Capture the cell that displays the provided text and extract its [x, y] central coordinate. 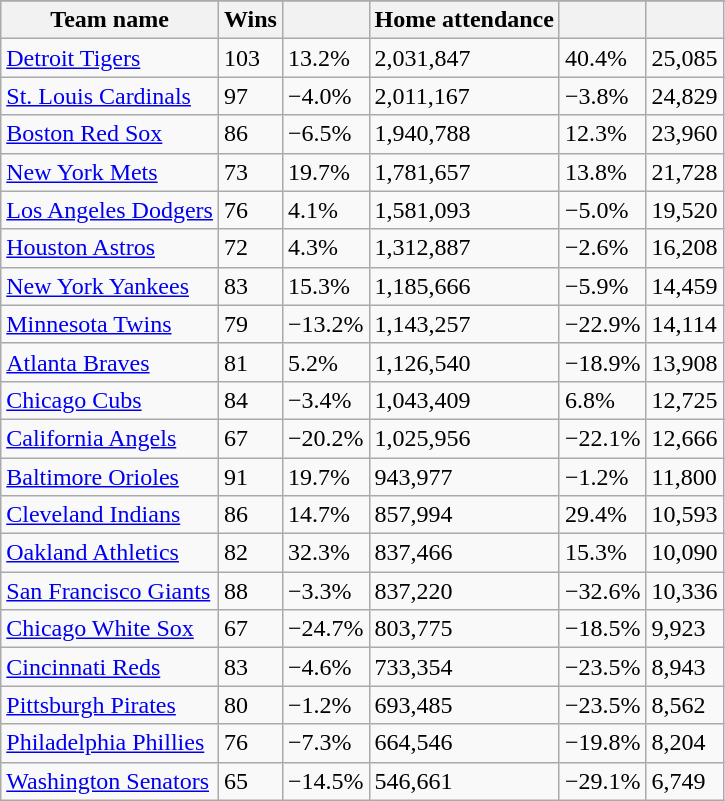
12.3% [602, 134]
14,114 [684, 324]
9,923 [684, 629]
664,546 [464, 743]
Wins [250, 20]
29.4% [602, 515]
−24.7% [326, 629]
88 [250, 591]
2,011,167 [464, 96]
−19.8% [602, 743]
1,126,540 [464, 362]
−5.9% [602, 286]
1,043,409 [464, 400]
−32.6% [602, 591]
837,466 [464, 553]
693,485 [464, 705]
Minnesota Twins [110, 324]
25,085 [684, 58]
5.2% [326, 362]
4.3% [326, 248]
12,725 [684, 400]
1,940,788 [464, 134]
Pittsburgh Pirates [110, 705]
16,208 [684, 248]
8,562 [684, 705]
Boston Red Sox [110, 134]
−6.5% [326, 134]
14,459 [684, 286]
Houston Astros [110, 248]
91 [250, 477]
19,520 [684, 210]
−18.5% [602, 629]
97 [250, 96]
Detroit Tigers [110, 58]
79 [250, 324]
10,090 [684, 553]
84 [250, 400]
6.8% [602, 400]
Philadelphia Phillies [110, 743]
4.1% [326, 210]
21,728 [684, 172]
6,749 [684, 781]
New York Yankees [110, 286]
80 [250, 705]
−3.3% [326, 591]
Cleveland Indians [110, 515]
−2.6% [602, 248]
Team name [110, 20]
1,781,657 [464, 172]
−22.9% [602, 324]
−4.6% [326, 667]
13.8% [602, 172]
943,977 [464, 477]
−22.1% [602, 438]
8,204 [684, 743]
72 [250, 248]
40.4% [602, 58]
12,666 [684, 438]
65 [250, 781]
32.3% [326, 553]
St. Louis Cardinals [110, 96]
Cincinnati Reds [110, 667]
−29.1% [602, 781]
−5.0% [602, 210]
1,025,956 [464, 438]
−3.8% [602, 96]
1,312,887 [464, 248]
73 [250, 172]
81 [250, 362]
546,661 [464, 781]
−14.5% [326, 781]
837,220 [464, 591]
California Angels [110, 438]
11,800 [684, 477]
San Francisco Giants [110, 591]
733,354 [464, 667]
24,829 [684, 96]
13,908 [684, 362]
Atlanta Braves [110, 362]
−4.0% [326, 96]
857,994 [464, 515]
1,143,257 [464, 324]
−20.2% [326, 438]
2,031,847 [464, 58]
New York Mets [110, 172]
103 [250, 58]
Los Angeles Dodgers [110, 210]
−13.2% [326, 324]
23,960 [684, 134]
803,775 [464, 629]
Chicago White Sox [110, 629]
1,581,093 [464, 210]
Home attendance [464, 20]
Chicago Cubs [110, 400]
10,593 [684, 515]
10,336 [684, 591]
13.2% [326, 58]
14.7% [326, 515]
1,185,666 [464, 286]
−7.3% [326, 743]
Oakland Athletics [110, 553]
82 [250, 553]
−3.4% [326, 400]
Baltimore Orioles [110, 477]
Washington Senators [110, 781]
−18.9% [602, 362]
8,943 [684, 667]
